From the cell containing the given text, extract its center point as [x, y] coordinate. 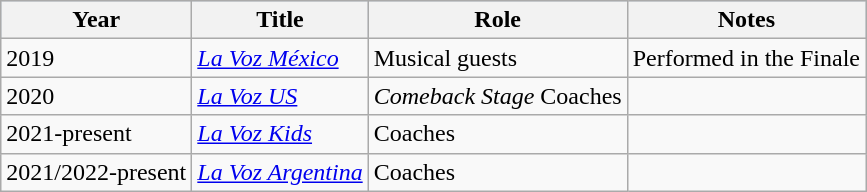
2021/2022-present [96, 172]
Performed in the Finale [746, 58]
2019 [96, 58]
Notes [746, 20]
Role [498, 20]
Title [280, 20]
Comeback Stage Coaches [498, 96]
Musical guests [498, 58]
La Voz México [280, 58]
2021-present [96, 134]
2020 [96, 96]
La Voz US [280, 96]
Year [96, 20]
La Voz Kids [280, 134]
La Voz Argentina [280, 172]
